Extract the (X, Y) coordinate from the center of the cell holding the provided text.  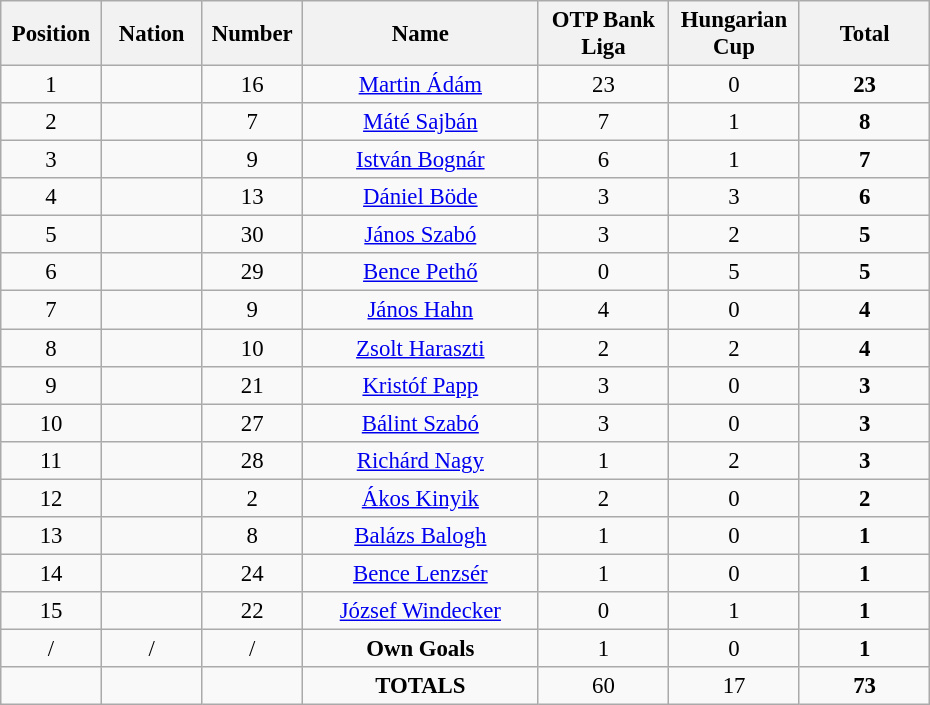
József Windecker (421, 611)
Balázs Balogh (421, 536)
OTP Bank Liga (604, 34)
12 (52, 498)
Total (864, 34)
Ákos Kinyik (421, 498)
Zsolt Haraszti (421, 348)
Bence Pethő (421, 273)
Dániel Böde (421, 197)
14 (52, 573)
60 (604, 686)
24 (252, 573)
17 (734, 686)
73 (864, 686)
Máté Sajbán (421, 122)
30 (252, 235)
22 (252, 611)
Hungarian Cup (734, 34)
11 (52, 460)
Bálint Szabó (421, 423)
Own Goals (421, 648)
Nation (152, 34)
Martin Ádám (421, 85)
21 (252, 385)
János Hahn (421, 310)
Kristóf Papp (421, 385)
27 (252, 423)
Name (421, 34)
Richárd Nagy (421, 460)
János Szabó (421, 235)
16 (252, 85)
István Bognár (421, 160)
Bence Lenzsér (421, 573)
29 (252, 273)
TOTALS (421, 686)
Position (52, 34)
28 (252, 460)
15 (52, 611)
Number (252, 34)
